Identify which cell holds the provided text, then report its [x, y] central coordinate. 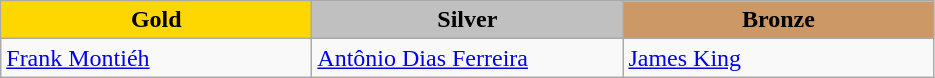
James King [778, 58]
Gold [156, 20]
Antônio Dias Ferreira [468, 58]
Silver [468, 20]
Bronze [778, 20]
Frank Montiéh [156, 58]
